For the text-containing cell, return its midpoint in (X, Y) coordinate format. 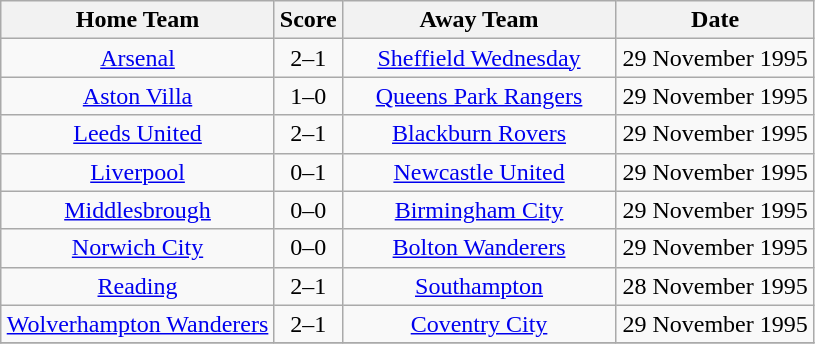
Southampton (479, 286)
Away Team (479, 20)
Aston Villa (138, 96)
28 November 1995 (716, 286)
Bolton Wanderers (479, 248)
Coventry City (479, 324)
Birmingham City (479, 210)
Home Team (138, 20)
Liverpool (138, 172)
Leeds United (138, 134)
Blackburn Rovers (479, 134)
Reading (138, 286)
1–0 (308, 96)
Middlesbrough (138, 210)
Queens Park Rangers (479, 96)
Newcastle United (479, 172)
Wolverhampton Wanderers (138, 324)
Arsenal (138, 58)
Sheffield Wednesday (479, 58)
0–1 (308, 172)
Score (308, 20)
Norwich City (138, 248)
Date (716, 20)
